Find where the given text appears and provide that cell's center as [X, Y] coordinate. 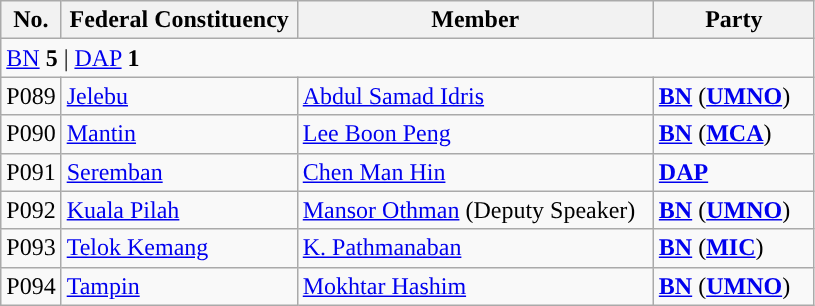
Seremban [179, 172]
Tampin [179, 286]
Lee Boon Peng [475, 134]
Chen Man Hin [475, 172]
P093 [31, 248]
Mantin [179, 134]
BN (MIC) [734, 248]
Telok Kemang [179, 248]
BN (MCA) [734, 134]
Mokhtar Hashim [475, 286]
Abdul Samad Idris [475, 96]
K. Pathmanaban [475, 248]
Member [475, 20]
Mansor Othman (Deputy Speaker) [475, 210]
P090 [31, 134]
Party [734, 20]
P091 [31, 172]
Federal Constituency [179, 20]
DAP [734, 172]
P094 [31, 286]
No. [31, 20]
Jelebu [179, 96]
Kuala Pilah [179, 210]
P089 [31, 96]
P092 [31, 210]
BN 5 | DAP 1 [408, 58]
